Return (X, Y) of the center of cell containing provided text 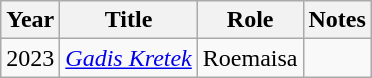
Title (128, 20)
Notes (337, 20)
Year (30, 20)
Gadis Kretek (128, 58)
Roemaisa (250, 58)
2023 (30, 58)
Role (250, 20)
